Locate the cell with the specified text and output its [X, Y] center coordinate. 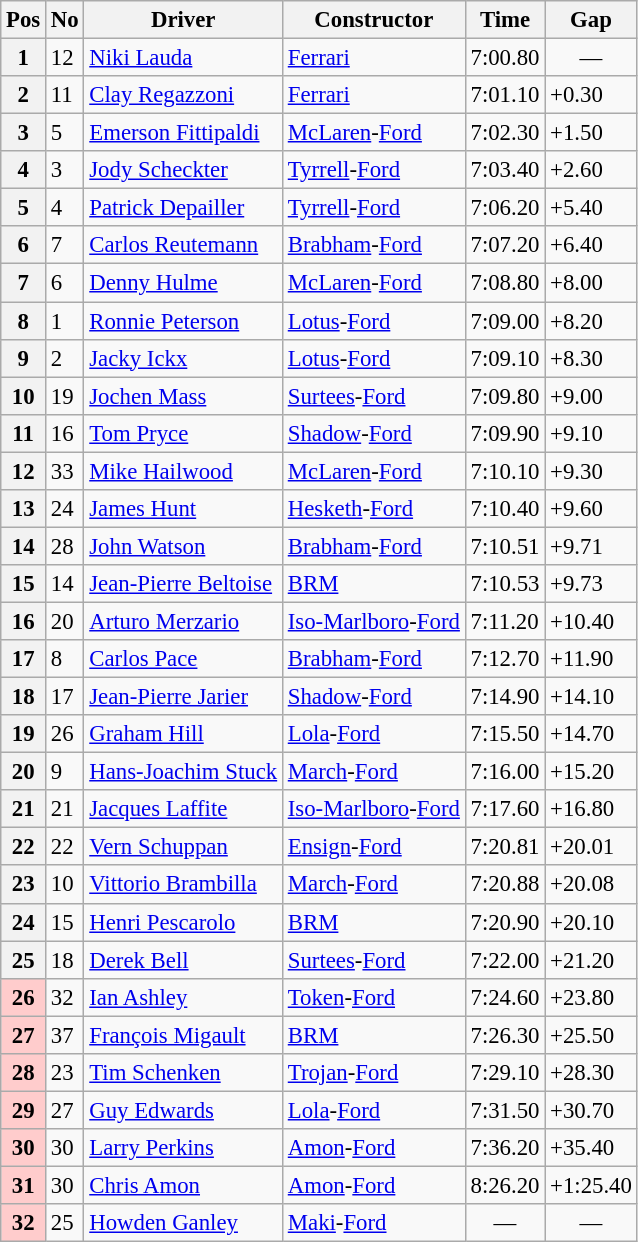
Time [505, 20]
13 [24, 509]
+14.10 [591, 697]
Guy Edwards [184, 1110]
+23.80 [591, 997]
Constructor [374, 20]
7:10.10 [505, 471]
Jody Scheckter [184, 170]
Vittorio Brambilla [184, 885]
Maki-Ford [374, 1223]
Hans-Joachim Stuck [184, 772]
7:09.90 [505, 433]
7:01.10 [505, 95]
Chris Amon [184, 1185]
7:36.20 [505, 1148]
+1.50 [591, 133]
Niki Lauda [184, 58]
+10.40 [591, 621]
+30.70 [591, 1110]
+20.08 [591, 885]
33 [65, 471]
Ian Ashley [184, 997]
7:06.20 [505, 208]
7:20.81 [505, 847]
+9.10 [591, 433]
+5.40 [591, 208]
Howden Ganley [184, 1223]
+14.70 [591, 734]
+9.30 [591, 471]
+16.80 [591, 809]
37 [65, 1035]
7:20.88 [505, 885]
31 [24, 1185]
Carlos Reutemann [184, 245]
+35.40 [591, 1148]
7:11.20 [505, 621]
7:14.90 [505, 697]
8:26.20 [505, 1185]
Pos [24, 20]
+25.50 [591, 1035]
+9.00 [591, 396]
+20.10 [591, 922]
Patrick Depailler [184, 208]
7:07.20 [505, 245]
François Migault [184, 1035]
+11.90 [591, 659]
7:22.00 [505, 960]
Tom Pryce [184, 433]
Denny Hulme [184, 283]
7:12.70 [505, 659]
+20.01 [591, 847]
John Watson [184, 546]
Graham Hill [184, 734]
7:29.10 [505, 1073]
+0.30 [591, 95]
Jochen Mass [184, 396]
+1:25.40 [591, 1185]
Ronnie Peterson [184, 321]
Emerson Fittipaldi [184, 133]
Clay Regazzoni [184, 95]
Larry Perkins [184, 1148]
7:00.80 [505, 58]
Jean-Pierre Jarier [184, 697]
+6.40 [591, 245]
7:10.53 [505, 584]
7:09.10 [505, 358]
7:20.90 [505, 922]
7:02.30 [505, 133]
Jacques Laffite [184, 809]
7:08.80 [505, 283]
Jacky Ickx [184, 358]
7:31.50 [505, 1110]
7:24.60 [505, 997]
James Hunt [184, 509]
+8.20 [591, 321]
Token-Ford [374, 997]
7:09.80 [505, 396]
Hesketh-Ford [374, 509]
No [65, 20]
Derek Bell [184, 960]
7:26.30 [505, 1035]
+9.71 [591, 546]
7:10.51 [505, 546]
Tim Schenken [184, 1073]
+8.30 [591, 358]
Henri Pescarolo [184, 922]
7:16.00 [505, 772]
7:17.60 [505, 809]
+2.60 [591, 170]
+28.30 [591, 1073]
+8.00 [591, 283]
+9.60 [591, 509]
Arturo Merzario [184, 621]
Trojan-Ford [374, 1073]
7:15.50 [505, 734]
29 [24, 1110]
+15.20 [591, 772]
Mike Hailwood [184, 471]
Carlos Pace [184, 659]
7:03.40 [505, 170]
Driver [184, 20]
+21.20 [591, 960]
Jean-Pierre Beltoise [184, 584]
7:09.00 [505, 321]
7:10.40 [505, 509]
Vern Schuppan [184, 847]
Gap [591, 20]
Ensign-Ford [374, 847]
+9.73 [591, 584]
